Return (X, Y) of the center of cell containing provided text 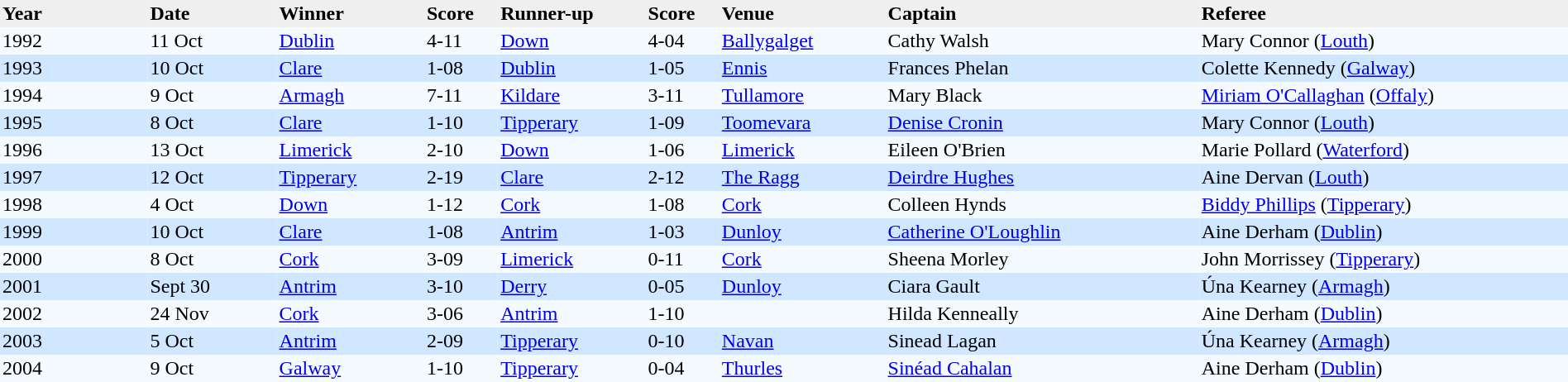
Sheena Morley (1042, 260)
11 Oct (212, 41)
Sept 30 (212, 286)
2000 (74, 260)
Deirdre Hughes (1042, 177)
3-06 (461, 314)
1-03 (683, 232)
Biddy Phillips (Tipperary) (1384, 205)
1998 (74, 205)
1-05 (683, 68)
Date (212, 13)
1995 (74, 122)
Referee (1384, 13)
13 Oct (212, 150)
Eileen O'Brien (1042, 150)
2004 (74, 369)
Winner (351, 13)
Tullamore (802, 96)
Armagh (351, 96)
2-10 (461, 150)
Thurles (802, 369)
3-10 (461, 286)
1996 (74, 150)
Denise Cronin (1042, 122)
3-09 (461, 260)
1-12 (461, 205)
Toomevara (802, 122)
Hilda Kenneally (1042, 314)
Runner-up (571, 13)
Marie Pollard (Waterford) (1384, 150)
1999 (74, 232)
Colleen Hynds (1042, 205)
1992 (74, 41)
24 Nov (212, 314)
Venue (802, 13)
Colette Kennedy (Galway) (1384, 68)
0-04 (683, 369)
Galway (351, 369)
Captain (1042, 13)
2-19 (461, 177)
John Morrissey (Tipperary) (1384, 260)
Ciara Gault (1042, 286)
Cathy Walsh (1042, 41)
Ennis (802, 68)
Catherine O'Loughlin (1042, 232)
2002 (74, 314)
5 Oct (212, 341)
4 Oct (212, 205)
2-09 (461, 341)
Frances Phelan (1042, 68)
Year (74, 13)
Navan (802, 341)
Derry (571, 286)
0-11 (683, 260)
0-05 (683, 286)
2-12 (683, 177)
Aine Dervan (Louth) (1384, 177)
3-11 (683, 96)
4-04 (683, 41)
0-10 (683, 341)
1-09 (683, 122)
7-11 (461, 96)
2003 (74, 341)
12 Oct (212, 177)
Mary Black (1042, 96)
Ballygalget (802, 41)
1997 (74, 177)
Sinéad Cahalan (1042, 369)
Miriam O'Callaghan (Offaly) (1384, 96)
Sinead Lagan (1042, 341)
4-11 (461, 41)
1994 (74, 96)
Kildare (571, 96)
2001 (74, 286)
1-06 (683, 150)
The Ragg (802, 177)
1993 (74, 68)
